Identify which cell holds the provided text, then report its (x, y) central coordinate. 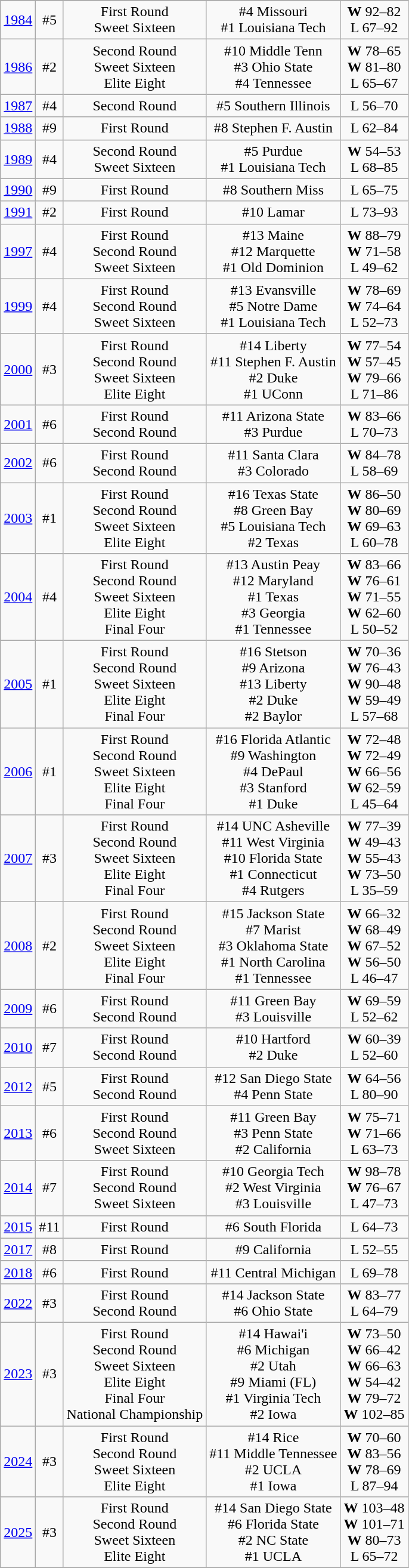
W 73–50W 66–42W 66–63W 54–42W 79–72W 102–85 (374, 1373)
W 70–36W 76–43W 90–48W 59–49L 57–68 (374, 684)
#13 Austin Peay#12 Maryland#1 Texas#3 Georgia#1 Tennessee (273, 597)
#10 Middle Tenn#3 Ohio State#4 Tennessee (273, 67)
2014 (18, 1188)
#16 Stetson#9 Arizona#13 Liberty#2 Duke#2 Baylor (273, 684)
W 92–82L 67–92 (374, 20)
W 75–71W 71–66L 63–73 (374, 1133)
1988 (18, 128)
W 77–54W 57–45W 79–66L 71–86 (374, 369)
W 88–79W 71–58L 49–62 (374, 251)
#11 Arizona State#3 Purdue (273, 424)
#14 Hawai'i#6 Michigan#2 Utah#9 Miami (FL)#1 Virginia Tech#2 Iowa (273, 1373)
#5 Southern Illinois (273, 106)
Second RoundSweet Sixteen (135, 159)
#11 Central Michigan (273, 1272)
#10 Lamar (273, 212)
W 78–65W 81–80L 65–67 (374, 67)
W 70–60W 83–56W 78–69L 87–94 (374, 1462)
#15 Jackson State#7 Marist#3 Oklahoma State#1 North Carolina#1 Tennessee (273, 946)
W 78–69W 74–64L 52–73 (374, 306)
#9 California (273, 1249)
#14 Jackson State#6 Ohio State (273, 1303)
2004 (18, 597)
2012 (18, 1086)
2008 (18, 946)
2017 (18, 1249)
#11 Santa Clara#3 Colorado (273, 463)
#14 San Diego State#6 Florida State#2 NC State#1 UCLA (273, 1532)
2006 (18, 771)
#5 Purdue#1 Louisiana Tech (273, 159)
W 103–48W 101–71W 80–73L 65–72 (374, 1532)
Second RoundSweet SixteenElite Eight (135, 67)
#8 (49, 1249)
#14 Rice#11 Middle Tennessee#2 UCLA#1 Iowa (273, 1462)
2025 (18, 1532)
#11 Green Bay#3 Penn State#2 California (273, 1133)
2001 (18, 424)
2018 (18, 1272)
1986 (18, 67)
1989 (18, 159)
W 98–78W 76–67L 47–73 (374, 1188)
1984 (18, 20)
W 69–59L 52–62 (374, 1008)
#8 Southern Miss (273, 190)
L 65–75 (374, 190)
W 54–53L 68–85 (374, 159)
2022 (18, 1303)
#11 Green Bay#3 Louisville (273, 1008)
L 64–73 (374, 1227)
#10 Hartford#2 Duke (273, 1048)
#11 (49, 1227)
#13 Maine#12 Marquette#1 Old Dominion (273, 251)
#4 Missouri#1 Louisiana Tech (273, 20)
#8 Stephen F. Austin (273, 128)
W 83–66W 76–61W 71–55W 62–60L 50–52 (374, 597)
2000 (18, 369)
Second Round (135, 106)
2002 (18, 463)
2024 (18, 1462)
2010 (18, 1048)
#12 San Diego State#4 Penn State (273, 1086)
L 73–93 (374, 212)
2013 (18, 1133)
2023 (18, 1373)
1991 (18, 212)
#16 Florida Atlantic#9 Washington#4 DePaul#3 Stanford#1 Duke (273, 771)
W 86–50W 80–69W 69–63L 60–78 (374, 518)
W 77–39W 49–43W 55–43W 73–50L 35–59 (374, 859)
First RoundSecond RoundSweet SixteenElite EightFinal FourNational Championship (135, 1373)
L 52–55 (374, 1249)
2009 (18, 1008)
W 72–48W 72–49W 66–56W 62–59L 45–64 (374, 771)
2005 (18, 684)
W 83–77L 64–79 (374, 1303)
#13 Evansville#5 Notre Dame#1 Louisiana Tech (273, 306)
W 84–78L 58–69 (374, 463)
#14 Liberty#11 Stephen F. Austin#2 Duke#1 UConn (273, 369)
1987 (18, 106)
1990 (18, 190)
#6 South Florida (273, 1227)
L 62–84 (374, 128)
First RoundSweet Sixteen (135, 20)
W 83–66L 70–73 (374, 424)
W 60–39L 52–60 (374, 1048)
1997 (18, 251)
2007 (18, 859)
W 64–56L 80–90 (374, 1086)
2003 (18, 518)
W 66–32W 68–49W 67–52W 56–50L 46–47 (374, 946)
#16 Texas State#8 Green Bay#5 Louisiana Tech#2 Texas (273, 518)
L 69–78 (374, 1272)
#10 Georgia Tech#2 West Virginia#3 Louisville (273, 1188)
2015 (18, 1227)
1999 (18, 306)
#14 UNC Asheville#11 West Virginia#10 Florida State#1 Connecticut#4 Rutgers (273, 859)
L 56–70 (374, 106)
